Return (x, y) of the center of cell containing provided text 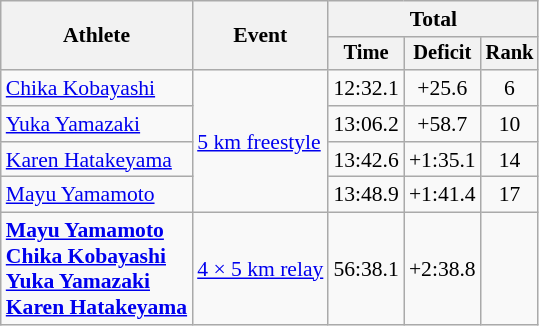
Event (260, 36)
Yuka Yamazaki (96, 124)
12:32.1 (366, 88)
56:38.1 (366, 269)
+1:35.1 (442, 160)
13:48.9 (366, 195)
14 (510, 160)
Mayu Yamamoto (96, 195)
+1:41.4 (442, 195)
Time (366, 54)
Rank (510, 54)
10 (510, 124)
+2:38.8 (442, 269)
Mayu YamamotoChika KobayashiYuka YamazakiKaren Hatakeyama (96, 269)
Deficit (442, 54)
+58.7 (442, 124)
4 × 5 km relay (260, 269)
+25.6 (442, 88)
Athlete (96, 36)
Chika Kobayashi (96, 88)
5 km freestyle (260, 141)
6 (510, 88)
Karen Hatakeyama (96, 160)
13:06.2 (366, 124)
13:42.6 (366, 160)
Total (433, 19)
17 (510, 195)
